Provide the [x, y] coordinate of the cell's center where the given text is located.  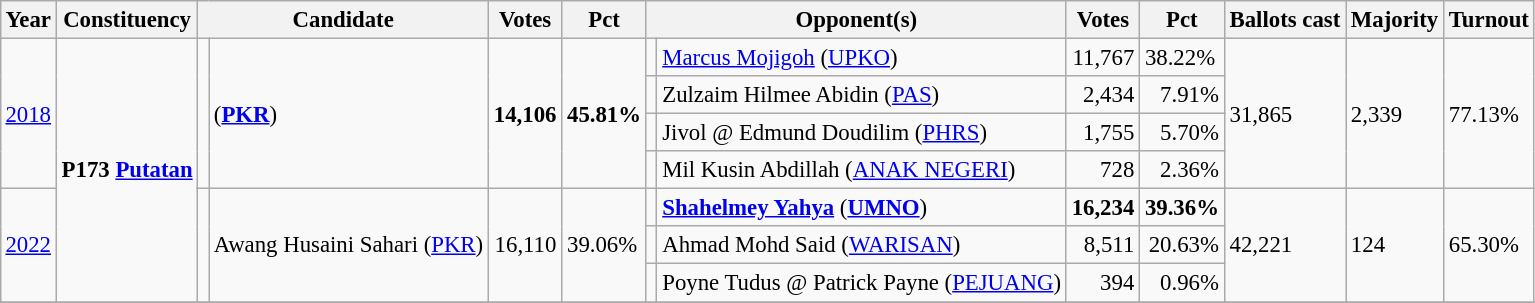
65.30% [1488, 246]
20.63% [1182, 245]
2,339 [1395, 113]
45.81% [604, 113]
Turnout [1488, 20]
0.96% [1182, 283]
2.36% [1182, 170]
Opponent(s) [856, 20]
Majority [1395, 20]
39.36% [1182, 208]
P173 Putatan [127, 170]
38.22% [1182, 57]
Marcus Mojigoh (UPKO) [862, 57]
124 [1395, 246]
Year [28, 20]
11,767 [1102, 57]
Ahmad Mohd Said (WARISAN) [862, 245]
Zulzaim Hilmee Abidin (PAS) [862, 95]
5.70% [1182, 133]
Constituency [127, 20]
42,221 [1284, 246]
16,110 [524, 246]
Mil Kusin Abdillah (ANAK NEGERI) [862, 170]
2018 [28, 113]
7.91% [1182, 95]
2,434 [1102, 95]
(PKR) [348, 113]
16,234 [1102, 208]
14,106 [524, 113]
Candidate [344, 20]
39.06% [604, 246]
Ballots cast [1284, 20]
Poyne Tudus @ Patrick Payne (PEJUANG) [862, 283]
Shahelmey Yahya (UMNO) [862, 208]
394 [1102, 283]
728 [1102, 170]
77.13% [1488, 113]
8,511 [1102, 245]
Jivol @ Edmund Doudilim (PHRS) [862, 133]
2022 [28, 246]
Awang Husaini Sahari (PKR) [348, 246]
1,755 [1102, 133]
31,865 [1284, 113]
